Identify which cell holds the provided text, then report its (x, y) central coordinate. 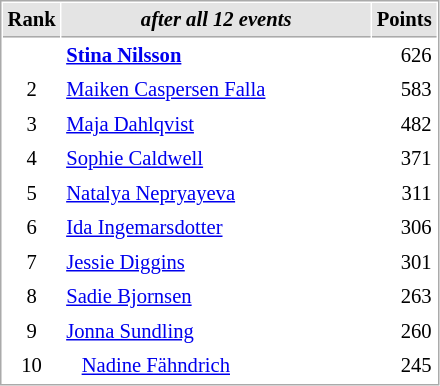
10 (32, 366)
Maiken Caspersen Falla (216, 90)
after all 12 events (216, 20)
583 (404, 90)
Sadie Bjornsen (216, 296)
3 (32, 124)
2 (32, 90)
Rank (32, 20)
306 (404, 228)
311 (404, 194)
260 (404, 332)
9 (32, 332)
Natalya Nepryayeva (216, 194)
8 (32, 296)
Sophie Caldwell (216, 158)
Stina Nilsson (216, 56)
301 (404, 262)
Ida Ingemarsdotter (216, 228)
626 (404, 56)
Jessie Diggins (216, 262)
Nadine Fähndrich (216, 366)
Points (404, 20)
7 (32, 262)
482 (404, 124)
Maja Dahlqvist (216, 124)
6 (32, 228)
371 (404, 158)
5 (32, 194)
263 (404, 296)
4 (32, 158)
Jonna Sundling (216, 332)
245 (404, 366)
